Find where the given text appears and provide that cell's center as [x, y] coordinate. 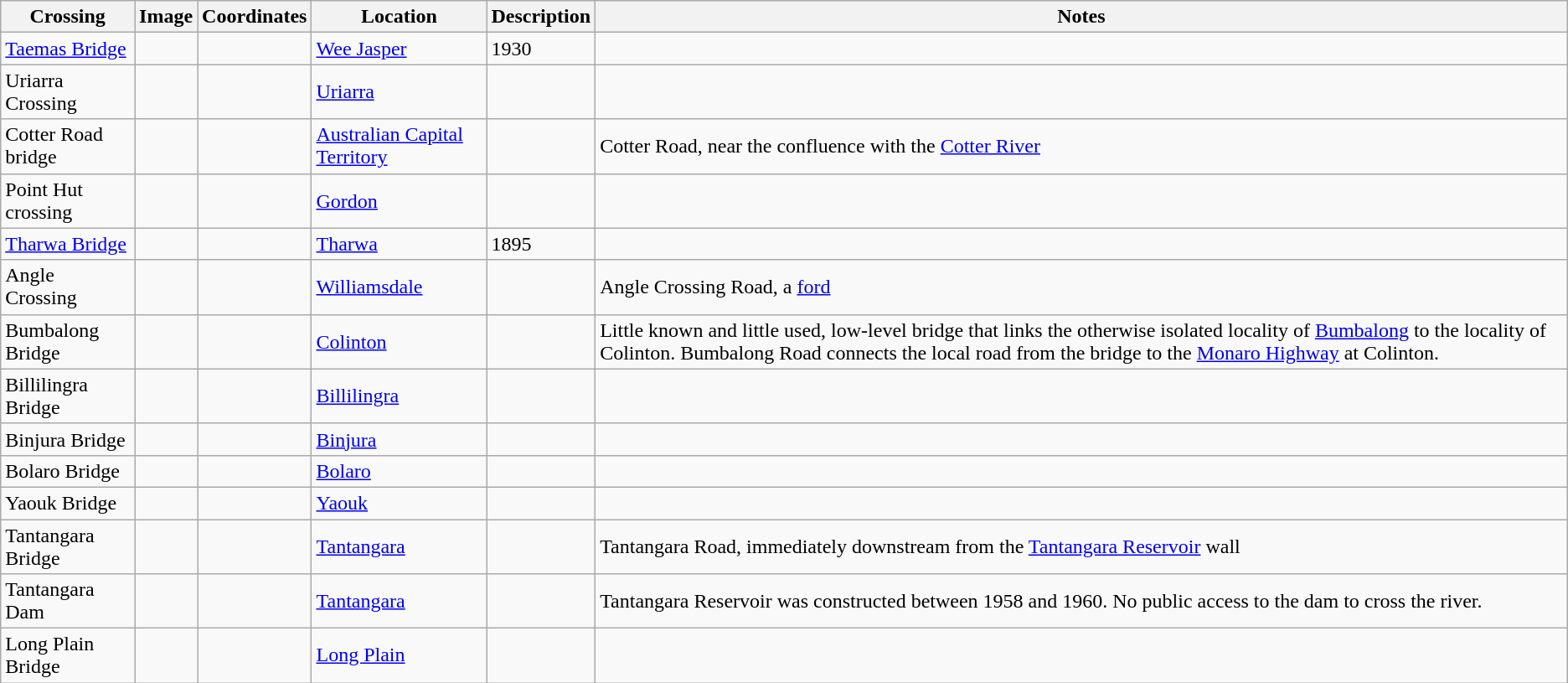
Colinton [399, 342]
Cotter Road bridge [68, 146]
Williamsdale [399, 287]
Bolaro Bridge [68, 471]
Cotter Road, near the confluence with the Cotter River [1082, 146]
Crossing [68, 17]
Point Hut crossing [68, 201]
Angle Crossing [68, 287]
Description [541, 17]
Yaouk [399, 503]
Tantangara Reservoir was constructed between 1958 and 1960. No public access to the dam to cross the river. [1082, 602]
Bolaro [399, 471]
Tantangara Road, immediately downstream from the Tantangara Reservoir wall [1082, 546]
Australian Capital Territory [399, 146]
Billilingra Bridge [68, 396]
Angle Crossing Road, a ford [1082, 287]
Image [166, 17]
Tharwa Bridge [68, 244]
Notes [1082, 17]
Location [399, 17]
Binjura [399, 439]
Gordon [399, 201]
Tharwa [399, 244]
Uriarra Crossing [68, 92]
Binjura Bridge [68, 439]
Bumbalong Bridge [68, 342]
Coordinates [255, 17]
Long Plain Bridge [68, 655]
Tantangara Dam [68, 602]
1930 [541, 49]
Wee Jasper [399, 49]
Tantangara Bridge [68, 546]
Billilingra [399, 396]
Yaouk Bridge [68, 503]
Taemas Bridge [68, 49]
1895 [541, 244]
Uriarra [399, 92]
Long Plain [399, 655]
